Detect which cell encompasses the target text, then output its [X, Y] center coordinate. 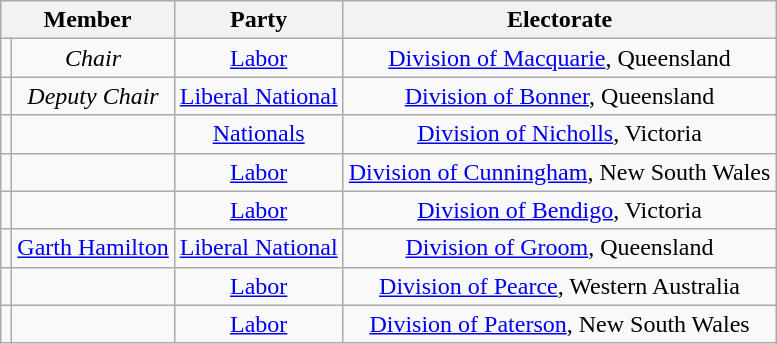
Division of Bonner, Queensland [560, 96]
Division of Bendigo, Victoria [560, 210]
Party [258, 20]
Member [88, 20]
Nationals [258, 134]
Division of Macquarie, Queensland [560, 58]
Electorate [560, 20]
Division of Groom, Queensland [560, 248]
Division of Paterson, New South Wales [560, 324]
Division of Nicholls, Victoria [560, 134]
Deputy Chair [93, 96]
Garth Hamilton [93, 248]
Division of Pearce, Western Australia [560, 286]
Division of Cunningham, New South Wales [560, 172]
Chair [93, 58]
